Return [X, Y] of the center of cell containing provided text 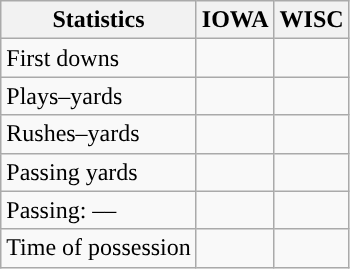
Passing yards [99, 172]
WISC [312, 20]
Time of possession [99, 248]
Passing: –– [99, 210]
Rushes–yards [99, 134]
IOWA [235, 20]
Statistics [99, 20]
First downs [99, 58]
Plays–yards [99, 96]
